Search for the cell housing the specified text and yield its (X, Y) center coordinate. 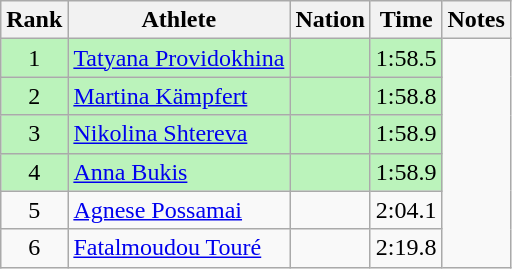
Tatyana Providokhina (179, 58)
2 (34, 96)
Martina Kämpfert (179, 96)
Nation (330, 20)
Athlete (179, 20)
Rank (34, 20)
Notes (476, 20)
2:04.1 (406, 210)
Anna Bukis (179, 172)
6 (34, 248)
1:58.8 (406, 96)
5 (34, 210)
1 (34, 58)
1:58.5 (406, 58)
2:19.8 (406, 248)
3 (34, 134)
Time (406, 20)
Agnese Possamai (179, 210)
Fatalmoudou Touré (179, 248)
Nikolina Shtereva (179, 134)
4 (34, 172)
